Find where the given text appears and provide that cell's center as [x, y] coordinate. 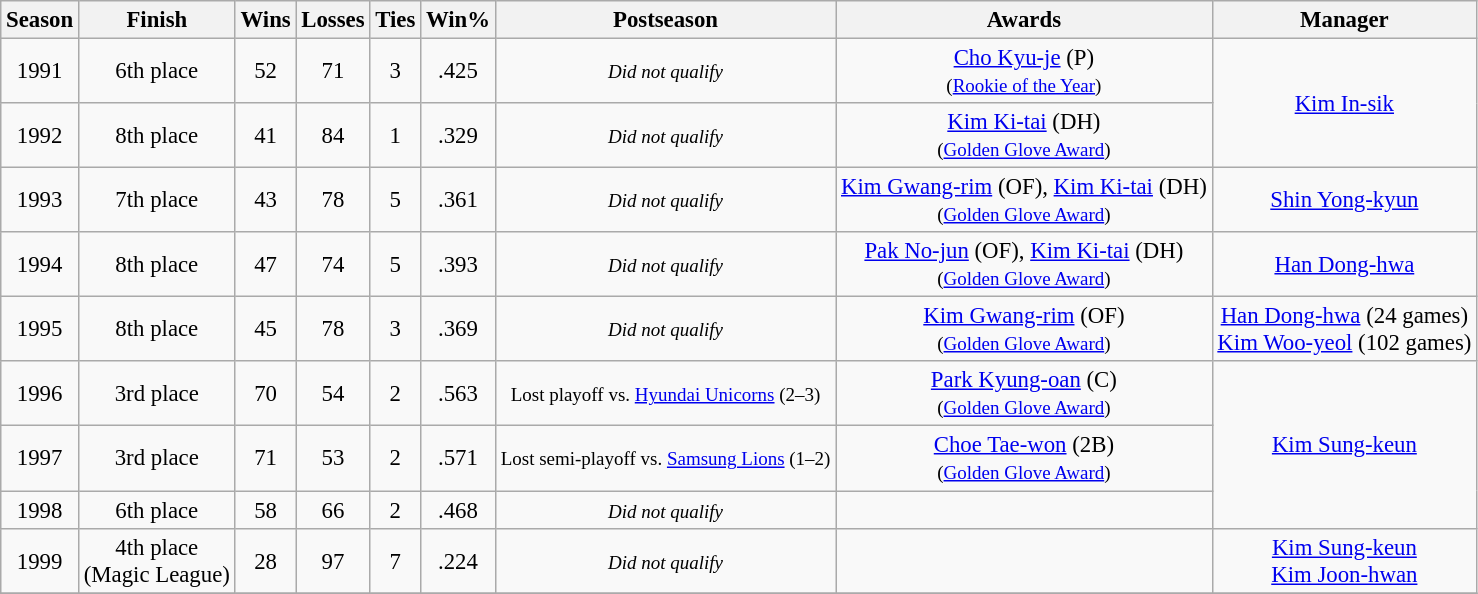
Season [40, 20]
Park Kyung-oan (C)(Golden Glove Award) [1024, 394]
1998 [40, 510]
1999 [40, 560]
Han Dong-hwa (24 games)Kim Woo-yeol (102 games) [1344, 330]
1994 [40, 264]
1997 [40, 458]
1992 [40, 136]
Finish [156, 20]
Kim Gwang-rim (OF)(Golden Glove Award) [1024, 330]
.369 [458, 330]
Ties [396, 20]
.224 [458, 560]
84 [333, 136]
.329 [458, 136]
74 [333, 264]
.468 [458, 510]
.393 [458, 264]
Kim Gwang-rim (OF), Kim Ki-tai (DH)(Golden Glove Award) [1024, 200]
97 [333, 560]
Kim Sung-keunKim Joon-hwan [1344, 560]
1993 [40, 200]
7th place [156, 200]
Lost playoff vs. Hyundai Unicorns (2–3) [665, 394]
Kim In-sik [1344, 104]
Postseason [665, 20]
Shin Yong-kyun [1344, 200]
Awards [1024, 20]
Han Dong-hwa [1344, 264]
7 [396, 560]
54 [333, 394]
.425 [458, 72]
Kim Sung-keun [1344, 446]
4th place(Magic League) [156, 560]
.361 [458, 200]
58 [266, 510]
28 [266, 560]
70 [266, 394]
53 [333, 458]
47 [266, 264]
Wins [266, 20]
.563 [458, 394]
Kim Ki-tai (DH)(Golden Glove Award) [1024, 136]
Pak No-jun (OF), Kim Ki-tai (DH)(Golden Glove Award) [1024, 264]
1991 [40, 72]
66 [333, 510]
41 [266, 136]
Cho Kyu-je (P)(Rookie of the Year) [1024, 72]
52 [266, 72]
1995 [40, 330]
Choe Tae-won (2B)(Golden Glove Award) [1024, 458]
43 [266, 200]
45 [266, 330]
.571 [458, 458]
Lost semi-playoff vs. Samsung Lions (1–2) [665, 458]
1 [396, 136]
Losses [333, 20]
1996 [40, 394]
Win% [458, 20]
Manager [1344, 20]
